Locate the cell with the specified text and output its [x, y] center coordinate. 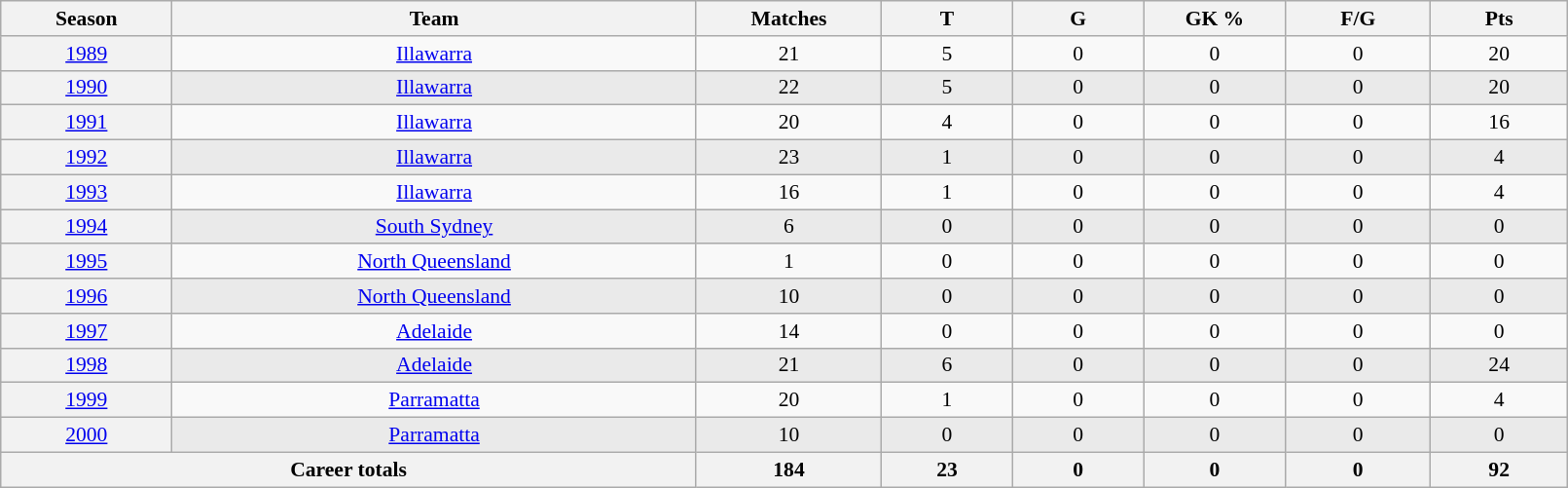
2000 [87, 435]
1989 [87, 54]
14 [788, 331]
Pts [1499, 19]
F/G [1358, 19]
184 [788, 469]
1996 [87, 296]
T [948, 19]
1990 [87, 88]
GK % [1215, 19]
24 [1499, 365]
22 [788, 88]
South Sydney [434, 227]
1999 [87, 400]
G [1078, 19]
1998 [87, 365]
1993 [87, 192]
Matches [788, 19]
1995 [87, 262]
1991 [87, 123]
Career totals [348, 469]
Team [434, 19]
1997 [87, 331]
1994 [87, 227]
Season [87, 19]
92 [1499, 469]
1992 [87, 158]
